Extract the [X, Y] coordinate from the center of the cell holding the provided text.  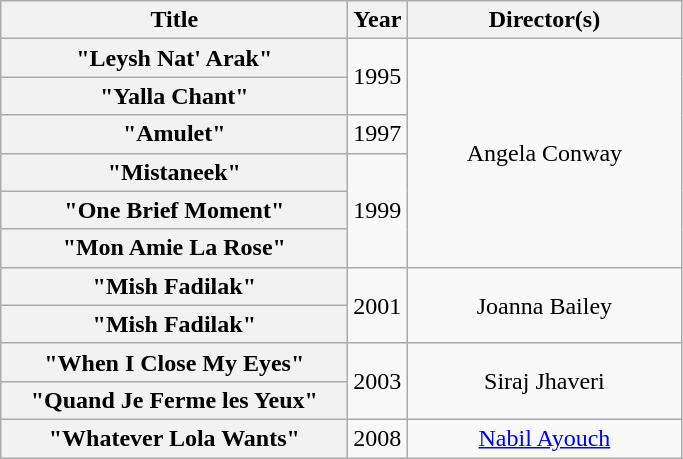
2001 [378, 305]
"Quand Je Ferme les Yeux" [174, 400]
"Mon Amie La Rose" [174, 248]
Year [378, 20]
1997 [378, 134]
Director(s) [544, 20]
Nabil Ayouch [544, 438]
1995 [378, 77]
"Mistaneek" [174, 172]
Joanna Bailey [544, 305]
1999 [378, 210]
Siraj Jhaveri [544, 381]
"Yalla Chant" [174, 96]
"One Brief Moment" [174, 210]
2008 [378, 438]
"Whatever Lola Wants" [174, 438]
Angela Conway [544, 153]
"When I Close My Eyes" [174, 362]
"Leysh Nat' Arak" [174, 58]
Title [174, 20]
2003 [378, 381]
"Amulet" [174, 134]
